Identify which cell holds the provided text, then report its (X, Y) central coordinate. 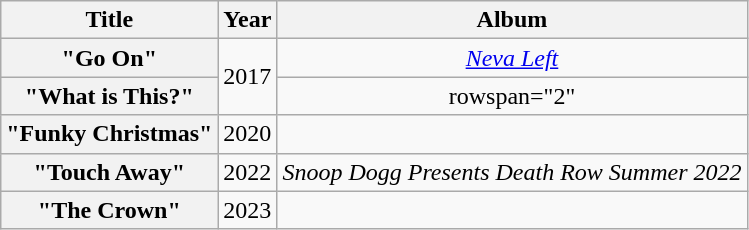
"What is This?" (110, 96)
Neva Left (512, 58)
Year (248, 20)
Snoop Dogg Presents Death Row Summer 2022 (512, 172)
rowspan="2" (512, 96)
"Go On" (110, 58)
"Funky Christmas" (110, 134)
Title (110, 20)
2023 (248, 210)
Album (512, 20)
2017 (248, 77)
2022 (248, 172)
2020 (248, 134)
"Touch Away" (110, 172)
"The Crown" (110, 210)
